Return the [X, Y] coordinate for the center point of the cell that contains the specified text.  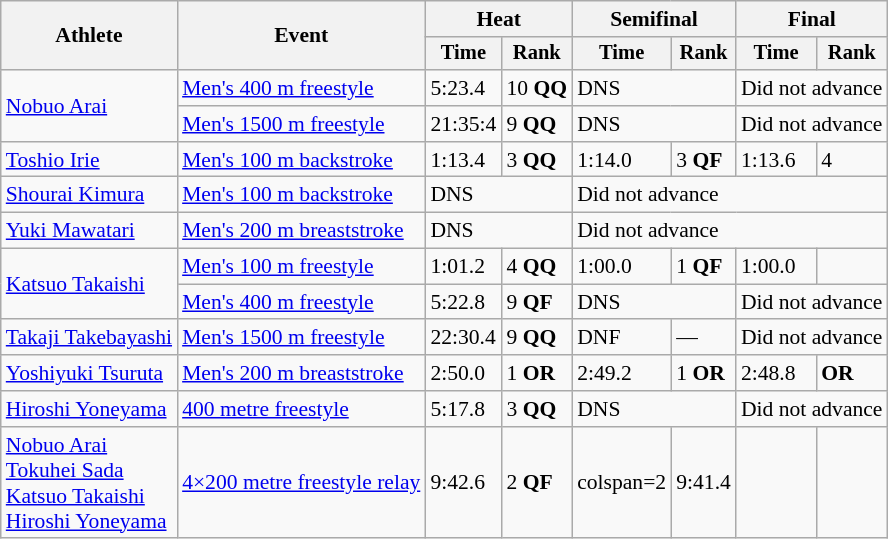
Final [812, 19]
Katsuo Takaishi [89, 284]
Yoshiyuki Tsuruta [89, 373]
9 QF [536, 302]
22:30.4 [463, 338]
Semifinal [654, 19]
Yuki Mawatari [89, 231]
2:48.8 [776, 373]
Takaji Takebayashi [89, 338]
4×200 metre freestyle relay [301, 483]
colspan=2 [622, 483]
1:13.4 [463, 160]
Nobuo Arai [89, 106]
Shourai Kimura [89, 195]
21:35:4 [463, 124]
4 [852, 160]
2 QF [536, 483]
2:49.2 [622, 373]
Athlete [89, 36]
1:01.2 [463, 267]
1 QF [704, 267]
Men's 100 m freestyle [301, 267]
OR [852, 373]
9:42.6 [463, 483]
Nobuo AraiTokuhei SadaKatsuo TakaishiHiroshi Yoneyama [89, 483]
5:17.8 [463, 409]
Heat [498, 19]
5:23.4 [463, 88]
DNF [622, 338]
— [704, 338]
5:22.8 [463, 302]
4 QQ [536, 267]
400 metre freestyle [301, 409]
Event [301, 36]
Toshio Irie [89, 160]
1:13.6 [776, 160]
1:14.0 [622, 160]
9:41.4 [704, 483]
Hiroshi Yoneyama [89, 409]
10 QQ [536, 88]
2:50.0 [463, 373]
3 QF [704, 160]
